Find where the given text appears and provide that cell's center as [X, Y] coordinate. 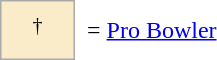
† [38, 30]
